Determine the (x, y) coordinate at the center of the cell enclosing the given text.  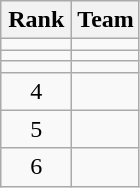
4 (36, 91)
6 (36, 167)
Team (106, 20)
5 (36, 129)
Rank (36, 20)
